Determine the (X, Y) coordinate at the center of the cell enclosing the given text.  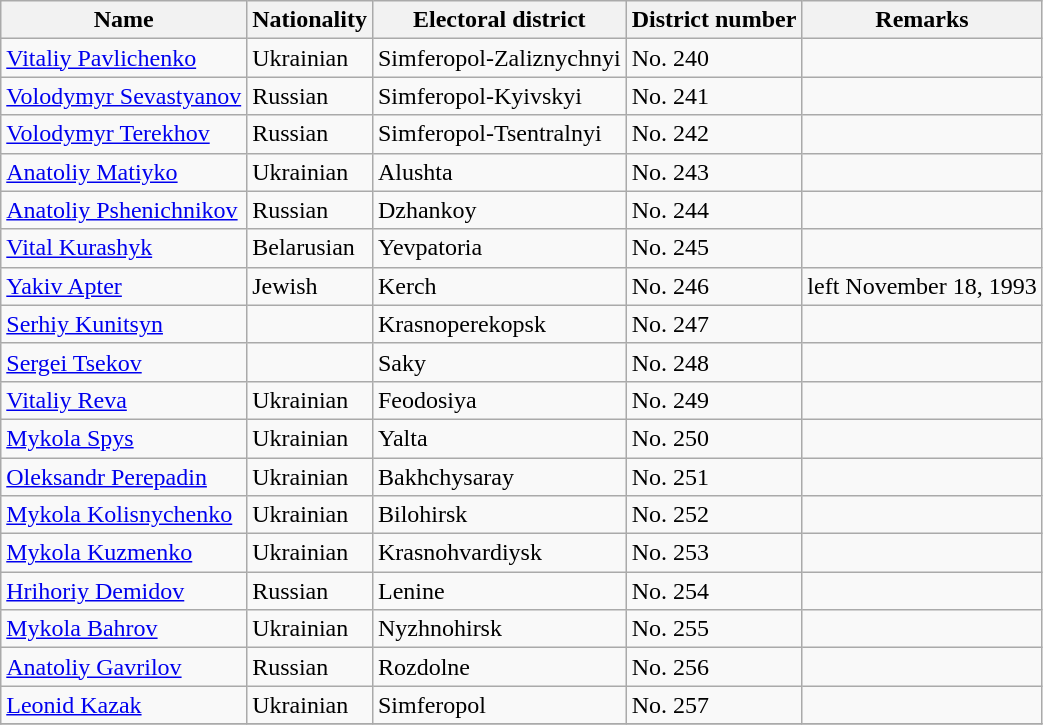
Anatoliy Pshenichnikov (124, 210)
Krasnoperekopsk (499, 324)
Mykola Kuzmenko (124, 553)
Vital Kurashyk (124, 248)
Feodosiya (499, 400)
No. 250 (714, 438)
No. 255 (714, 629)
Simferopol-Kyivskyi (499, 96)
Anatoliy Matiyko (124, 172)
Serhiy Kunitsyn (124, 324)
Nationality (310, 20)
No. 254 (714, 591)
No. 240 (714, 58)
Rozdolne (499, 667)
Kerch (499, 286)
No. 242 (714, 134)
Hrihoriy Demidov (124, 591)
Mykola Bahrov (124, 629)
No. 241 (714, 96)
Bilohirsk (499, 515)
District number (714, 20)
Electoral district (499, 20)
Yevpatoria (499, 248)
Yakiv Apter (124, 286)
No. 246 (714, 286)
No. 251 (714, 477)
Saky (499, 362)
No. 248 (714, 362)
No. 256 (714, 667)
Volodymyr Sevastyanov (124, 96)
Krasnohvardiysk (499, 553)
Anatoliy Gavrilov (124, 667)
No. 247 (714, 324)
Name (124, 20)
No. 244 (714, 210)
No. 253 (714, 553)
Lenine (499, 591)
Remarks (922, 20)
No. 257 (714, 705)
Mykola Kolisnychenko (124, 515)
No. 243 (714, 172)
Leonid Kazak (124, 705)
Belarusian (310, 248)
No. 245 (714, 248)
Dzhankoy (499, 210)
Vitaliy Reva (124, 400)
Alushta (499, 172)
Jewish (310, 286)
No. 252 (714, 515)
left November 18, 1993 (922, 286)
Mykola Spys (124, 438)
Yalta (499, 438)
Bakhchysaray (499, 477)
Oleksandr Perepadin (124, 477)
Simferopol (499, 705)
Simferopol-Tsentralnyi (499, 134)
No. 249 (714, 400)
Simferopol-Zaliznychnyi (499, 58)
Vitaliy Pavlichenko (124, 58)
Volodymyr Terekhov (124, 134)
Sergei Tsekov (124, 362)
Nyzhnohirsk (499, 629)
